From the cell containing the given text, extract its center point as [X, Y] coordinate. 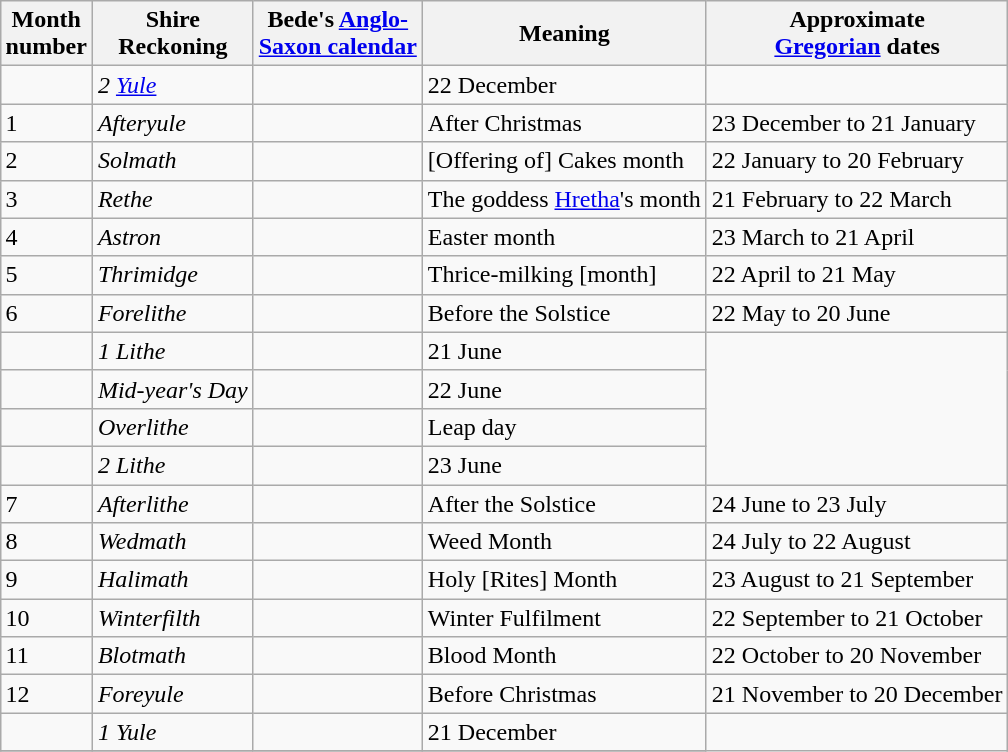
[Offering of] Cakes month [564, 161]
Winterfilth [172, 618]
2 [46, 161]
1 Lithe [172, 351]
Winter Fulfilment [564, 618]
Easter month [564, 237]
22 December [564, 85]
21 June [564, 351]
Astron [172, 237]
8 [46, 542]
2 Lithe [172, 465]
22 May to 20 June [857, 313]
4 [46, 237]
Bede's Anglo-Saxon calendar [338, 34]
23 June [564, 465]
21 February to 22 March [857, 199]
10 [46, 618]
24 June to 23 July [857, 503]
21 November to 20 December [857, 694]
Before the Solstice [564, 313]
2 Yule [172, 85]
12 [46, 694]
3 [46, 199]
22 January to 20 February [857, 161]
1 Yule [172, 732]
Wedmath [172, 542]
Rethe [172, 199]
22 April to 21 May [857, 275]
23 December to 21 January [857, 123]
ShireReckoning [172, 34]
Forelithe [172, 313]
Mid-year's Day [172, 389]
Afterlithe [172, 503]
Halimath [172, 580]
Approximate Gregorian dates [857, 34]
5 [46, 275]
6 [46, 313]
After the Solstice [564, 503]
1 [46, 123]
Solmath [172, 161]
21 December [564, 732]
23 August to 21 September [857, 580]
7 [46, 503]
Holy [Rites] Month [564, 580]
Thrice-milking [month] [564, 275]
24 July to 22 August [857, 542]
Blood Month [564, 656]
Overlithe [172, 427]
Weed Month [564, 542]
22 October to 20 November [857, 656]
Leap day [564, 427]
9 [46, 580]
Monthnumber [46, 34]
Foreyule [172, 694]
The goddess Hretha's month [564, 199]
Blotmath [172, 656]
Before Christmas [564, 694]
11 [46, 656]
Meaning [564, 34]
Afteryule [172, 123]
After Christmas [564, 123]
22 September to 21 October [857, 618]
22 June [564, 389]
Thrimidge [172, 275]
23 March to 21 April [857, 237]
